For the text-containing cell, return its midpoint in (x, y) coordinate format. 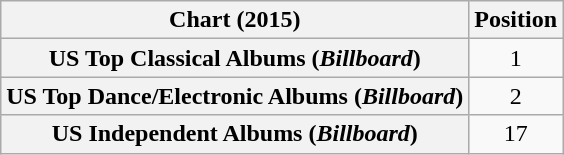
17 (516, 134)
Chart (2015) (235, 20)
1 (516, 58)
US Independent Albums (Billboard) (235, 134)
2 (516, 96)
US Top Dance/Electronic Albums (Billboard) (235, 96)
US Top Classical Albums (Billboard) (235, 58)
Position (516, 20)
